Return [X, Y] of the center of cell containing provided text 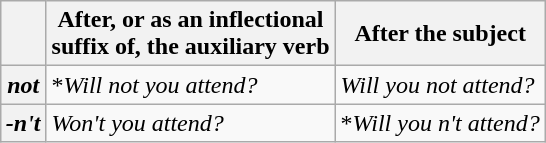
not [23, 85]
After, or as an inflectional suffix of, the auxiliary verb [190, 34]
-n't [23, 123]
After the subject [440, 34]
*Will you n't attend? [440, 123]
*Will not you attend? [190, 85]
Will you not attend? [440, 85]
Won't you attend? [190, 123]
